Return [x, y] of the center of cell containing provided text 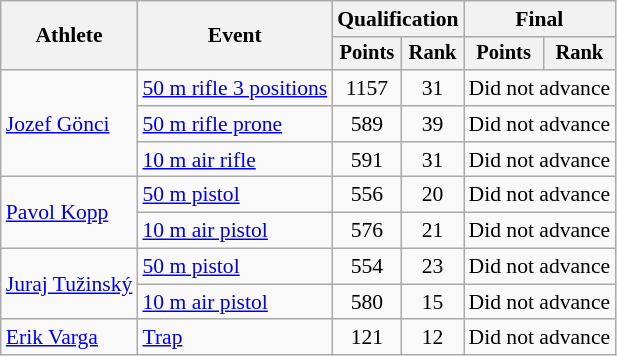
556 [366, 195]
Final [540, 19]
1157 [366, 88]
Athlete [70, 36]
580 [366, 302]
576 [366, 231]
Erik Varga [70, 338]
39 [433, 124]
554 [366, 267]
Trap [234, 338]
Qualification [398, 19]
591 [366, 160]
10 m air rifle [234, 160]
121 [366, 338]
Juraj Tužinský [70, 284]
Event [234, 36]
50 m rifle prone [234, 124]
15 [433, 302]
589 [366, 124]
12 [433, 338]
23 [433, 267]
20 [433, 195]
50 m rifle 3 positions [234, 88]
21 [433, 231]
Jozef Gönci [70, 124]
Pavol Kopp [70, 212]
